Pinpoint the cell where the given text exists, returning its (X, Y) midpoint coordinate. 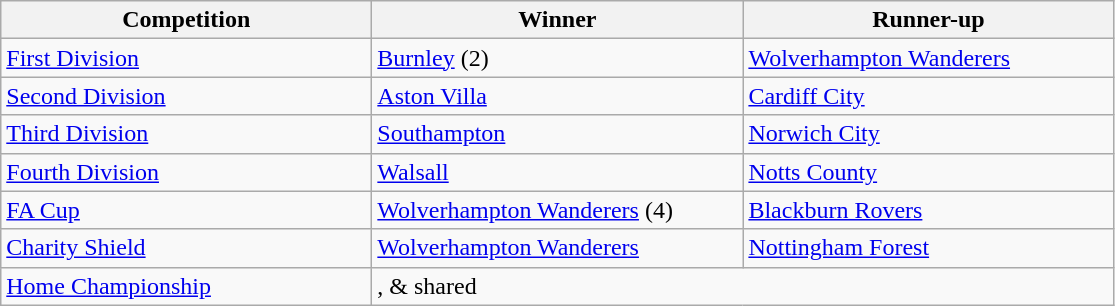
Walsall (558, 172)
First Division (186, 58)
Blackburn Rovers (928, 210)
Norwich City (928, 134)
Charity Shield (186, 248)
Second Division (186, 96)
Competition (186, 20)
Third Division (186, 134)
Nottingham Forest (928, 248)
Cardiff City (928, 96)
FA Cup (186, 210)
Wolverhampton Wanderers (4) (558, 210)
Burnley (2) (558, 58)
Winner (558, 20)
Runner-up (928, 20)
, & shared (743, 286)
Aston Villa (558, 96)
Fourth Division (186, 172)
Home Championship (186, 286)
Notts County (928, 172)
Southampton (558, 134)
